Find where the given text appears and provide that cell's center as (x, y) coordinate. 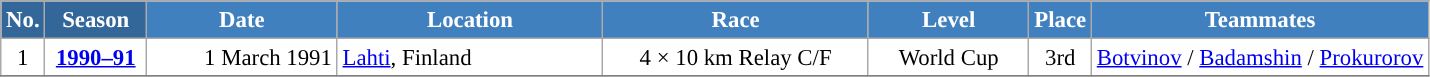
Race (736, 20)
Date (242, 20)
4 × 10 km Relay C/F (736, 58)
Level (948, 20)
No. (23, 20)
3rd (1060, 58)
Botvinov / Badamshin / Prokurorov (1260, 58)
Season (96, 20)
1 (23, 58)
Teammates (1260, 20)
Location (470, 20)
Lahti, Finland (470, 58)
1990–91 (96, 58)
Place (1060, 20)
1 March 1991 (242, 58)
World Cup (948, 58)
